From the cell containing the given text, extract its center point as (x, y) coordinate. 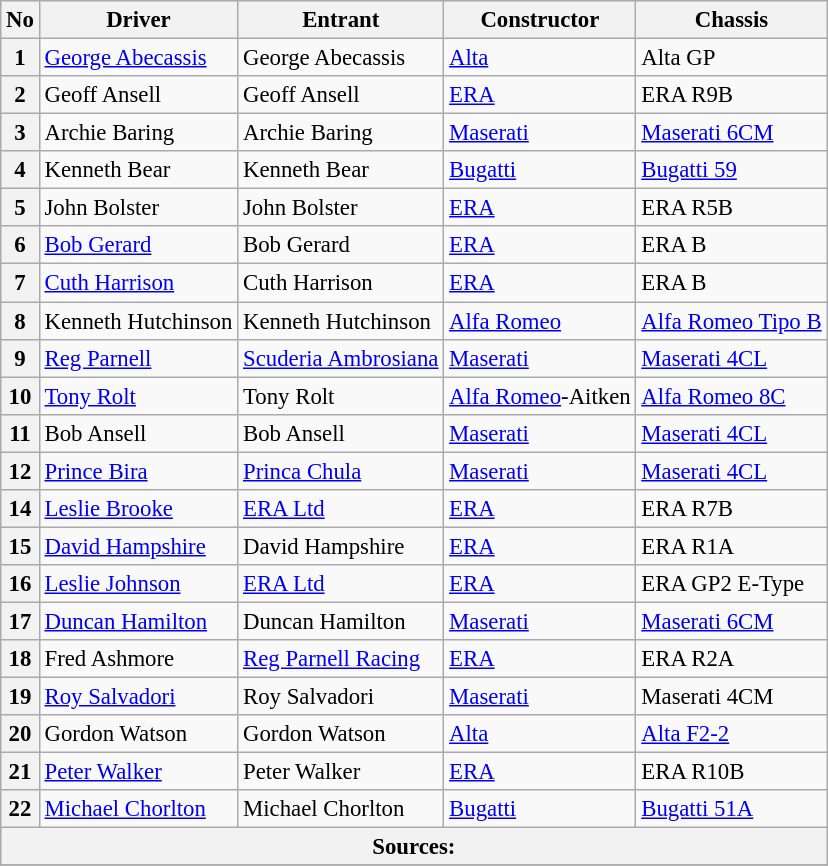
Princa Chula (341, 471)
Bugatti 59 (732, 170)
18 (20, 659)
8 (20, 321)
Alfa Romeo 8C (732, 396)
Chassis (732, 20)
5 (20, 208)
6 (20, 245)
Prince Bira (138, 471)
Leslie Johnson (138, 584)
11 (20, 433)
Entrant (341, 20)
ERA R7B (732, 509)
Alfa Romeo-Aitken (540, 396)
Sources: (414, 847)
Maserati 4CM (732, 697)
16 (20, 584)
17 (20, 621)
Alta F2-2 (732, 734)
12 (20, 471)
14 (20, 509)
Alta GP (732, 58)
22 (20, 809)
9 (20, 358)
ERA R1A (732, 546)
15 (20, 546)
ERA R10B (732, 772)
Fred Ashmore (138, 659)
ERA GP2 E-Type (732, 584)
Driver (138, 20)
No (20, 20)
Alfa Romeo Tipo B (732, 321)
4 (20, 170)
ERA R5B (732, 208)
Reg Parnell (138, 358)
ERA R9B (732, 95)
Leslie Brooke (138, 509)
20 (20, 734)
Scuderia Ambrosiana (341, 358)
21 (20, 772)
3 (20, 133)
Alfa Romeo (540, 321)
Bugatti 51A (732, 809)
7 (20, 283)
19 (20, 697)
Constructor (540, 20)
1 (20, 58)
Reg Parnell Racing (341, 659)
10 (20, 396)
ERA R2A (732, 659)
2 (20, 95)
